Find where the given text appears and provide that cell's center as [x, y] coordinate. 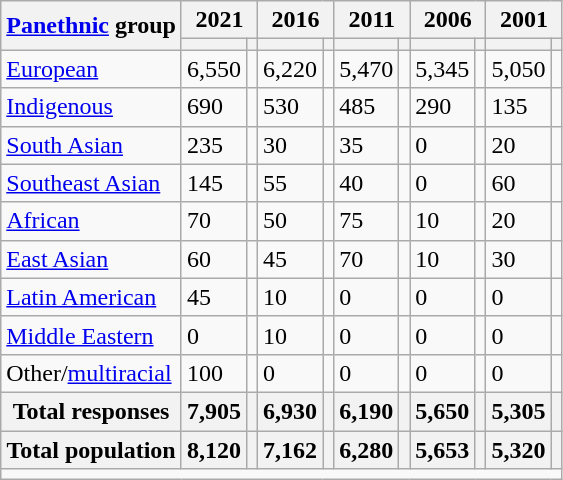
2006 [448, 20]
6,930 [290, 411]
690 [214, 107]
Latin American [92, 297]
100 [214, 373]
235 [214, 145]
Other/multiracial [92, 373]
5,650 [442, 411]
African [92, 221]
Indigenous [92, 107]
Total population [92, 449]
6,550 [214, 69]
5,320 [518, 449]
5,470 [366, 69]
2001 [524, 20]
290 [442, 107]
2016 [296, 20]
135 [518, 107]
50 [290, 221]
8,120 [214, 449]
6,280 [366, 449]
7,905 [214, 411]
7,162 [290, 449]
5,305 [518, 411]
145 [214, 183]
European [92, 69]
6,190 [366, 411]
Southeast Asian [92, 183]
5,653 [442, 449]
2011 [372, 20]
55 [290, 183]
35 [366, 145]
East Asian [92, 259]
Middle Eastern [92, 335]
75 [366, 221]
South Asian [92, 145]
40 [366, 183]
530 [290, 107]
485 [366, 107]
6,220 [290, 69]
5,050 [518, 69]
5,345 [442, 69]
Total responses [92, 411]
Panethnic group [92, 26]
2021 [219, 20]
